Identify which cell holds the provided text, then report its [X, Y] central coordinate. 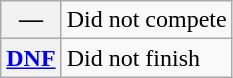
DNF [31, 58]
Did not compete [146, 20]
— [31, 20]
Did not finish [146, 58]
